Pinpoint the cell where the given text exists, returning its (x, y) midpoint coordinate. 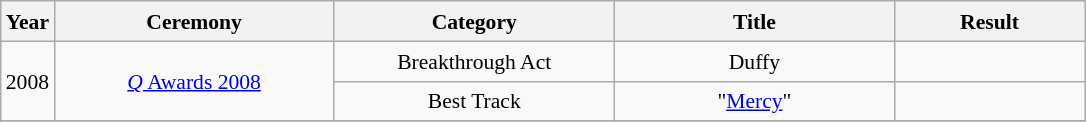
Category (474, 21)
Ceremony (194, 21)
Duffy (754, 61)
Q Awards 2008 (194, 81)
Title (754, 21)
Result (989, 21)
Best Track (474, 101)
Breakthrough Act (474, 61)
"Mercy" (754, 101)
2008 (28, 81)
Year (28, 21)
